Locate the cell with the specified text and output its [X, Y] center coordinate. 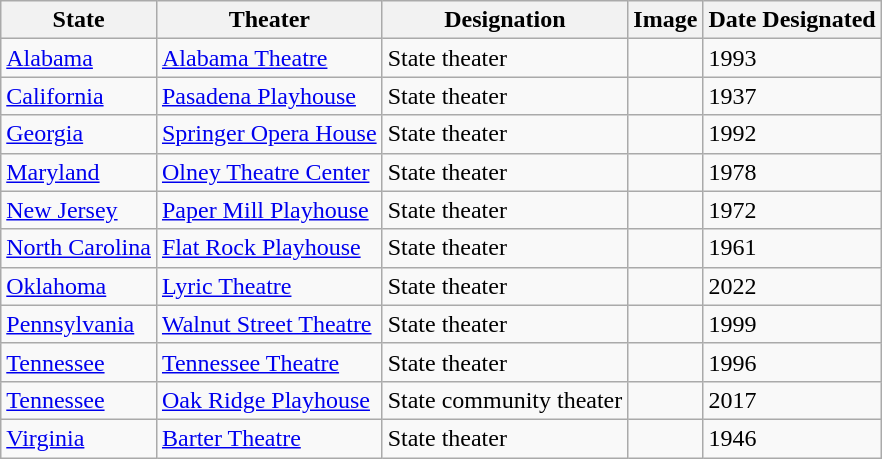
Paper Mill Playhouse [269, 210]
Lyric Theatre [269, 286]
Georgia [79, 134]
2017 [792, 400]
State community theater [505, 400]
Image [666, 20]
Pasadena Playhouse [269, 96]
Alabama [79, 58]
1978 [792, 172]
Virginia [79, 438]
Pennsylvania [79, 324]
1972 [792, 210]
New Jersey [79, 210]
2022 [792, 286]
Tennessee Theatre [269, 362]
Alabama Theatre [269, 58]
California [79, 96]
Oak Ridge Playhouse [269, 400]
Date Designated [792, 20]
North Carolina [79, 248]
Maryland [79, 172]
Olney Theatre Center [269, 172]
Theater [269, 20]
Flat Rock Playhouse [269, 248]
Oklahoma [79, 286]
1961 [792, 248]
State [79, 20]
1993 [792, 58]
Barter Theatre [269, 438]
1996 [792, 362]
Walnut Street Theatre [269, 324]
1937 [792, 96]
1992 [792, 134]
Designation [505, 20]
Springer Opera House [269, 134]
1999 [792, 324]
1946 [792, 438]
